Detect which cell encompasses the target text, then output its (X, Y) center coordinate. 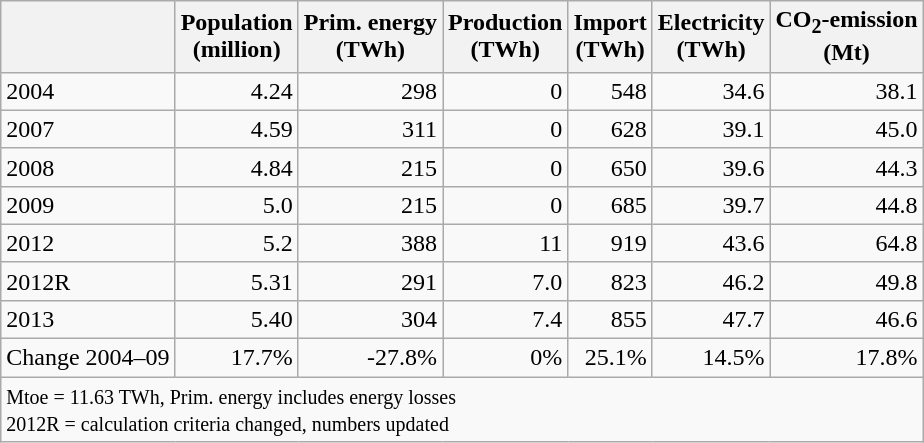
Population (million) (236, 36)
34.6 (711, 91)
39.6 (711, 167)
14.5% (711, 358)
64.8 (846, 243)
Mtoe = 11.63 TWh, Prim. energy includes energy losses2012R = calculation criteria changed, numbers updated (462, 410)
49.8 (846, 281)
7.0 (506, 281)
25.1% (610, 358)
43.6 (711, 243)
46.6 (846, 319)
44.3 (846, 167)
Production (TWh) (506, 36)
17.7% (236, 358)
823 (610, 281)
5.31 (236, 281)
45.0 (846, 129)
2009 (88, 205)
2007 (88, 129)
2012 (88, 243)
685 (610, 205)
11 (506, 243)
855 (610, 319)
0% (506, 358)
298 (370, 91)
44.8 (846, 205)
39.7 (711, 205)
17.8% (846, 358)
291 (370, 281)
Import (TWh) (610, 36)
2012R (88, 281)
Electricity (TWh) (711, 36)
548 (610, 91)
2008 (88, 167)
628 (610, 129)
650 (610, 167)
38.1 (846, 91)
39.1 (711, 129)
47.7 (711, 319)
7.4 (506, 319)
388 (370, 243)
919 (610, 243)
5.40 (236, 319)
304 (370, 319)
5.2 (236, 243)
4.24 (236, 91)
4.59 (236, 129)
2004 (88, 91)
-27.8% (370, 358)
2013 (88, 319)
311 (370, 129)
Change 2004–09 (88, 358)
5.0 (236, 205)
4.84 (236, 167)
Prim. energy (TWh) (370, 36)
46.2 (711, 281)
CO2-emission (Mt) (846, 36)
